Search for the cell housing the specified text and yield its [X, Y] center coordinate. 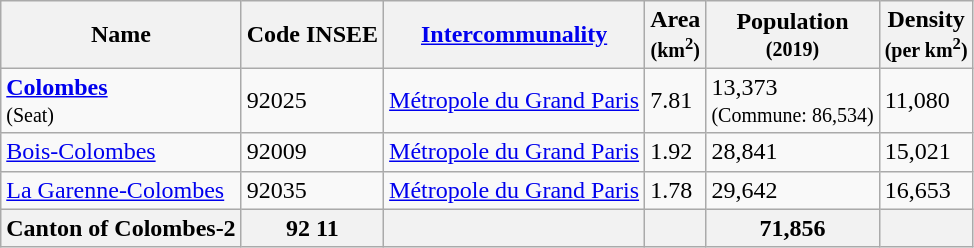
La Garenne-Colombes [121, 190]
15,021 [926, 152]
29,642 [792, 190]
1.92 [676, 152]
71,856 [792, 228]
92 11 [312, 228]
Colombes(Seat) [121, 100]
Canton of Colombes-2 [121, 228]
1.78 [676, 190]
28,841 [792, 152]
Area(km2) [676, 34]
13,373(Commune: 86,534) [792, 100]
Intercommunality [514, 34]
92025 [312, 100]
92009 [312, 152]
Population(2019) [792, 34]
Density(per km2) [926, 34]
11,080 [926, 100]
16,653 [926, 190]
92035 [312, 190]
Name [121, 34]
Code INSEE [312, 34]
Bois-Colombes [121, 152]
7.81 [676, 100]
